Output the (X, Y) coordinate of the center of the cell containing the given text.  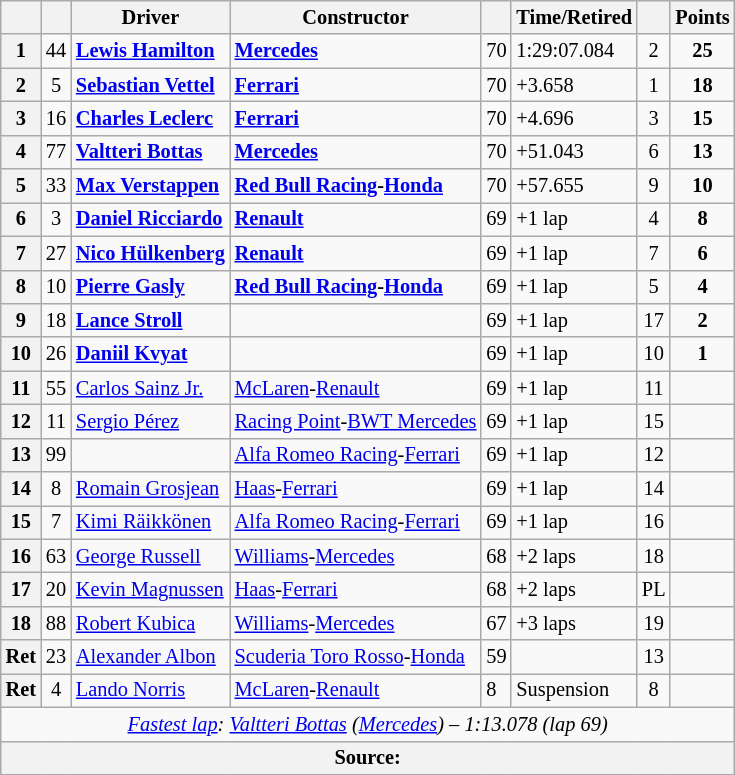
+3 laps (574, 623)
+3.658 (574, 85)
26 (56, 354)
Nico Hülkenberg (150, 253)
Valtteri Bottas (150, 152)
25 (702, 51)
Daniil Kvyat (150, 354)
1:29:07.084 (574, 51)
23 (56, 657)
PL (654, 589)
Sebastian Vettel (150, 85)
Scuderia Toro Rosso-Honda (356, 657)
44 (56, 51)
Sergio Pérez (150, 421)
Time/Retired (574, 17)
+57.655 (574, 186)
George Russell (150, 556)
Daniel Ricciardo (150, 219)
Lewis Hamilton (150, 51)
63 (56, 556)
99 (56, 455)
Kimi Räikkönen (150, 522)
Lando Norris (150, 690)
33 (56, 186)
Pierre Gasly (150, 287)
Romain Grosjean (150, 489)
Robert Kubica (150, 623)
19 (654, 623)
Charles Leclerc (150, 118)
Source: (368, 758)
77 (56, 152)
88 (56, 623)
Lance Stroll (150, 320)
Racing Point-BWT Mercedes (356, 421)
67 (496, 623)
+51.043 (574, 152)
Fastest lap: Valtteri Bottas (Mercedes) – 1:13.078 (lap 69) (368, 724)
55 (56, 388)
20 (56, 589)
59 (496, 657)
Kevin Magnussen (150, 589)
Suspension (574, 690)
Points (702, 17)
+4.696 (574, 118)
Constructor (356, 17)
Driver (150, 17)
Carlos Sainz Jr. (150, 388)
27 (56, 253)
Alexander Albon (150, 657)
Max Verstappen (150, 186)
